Return [X, Y] of the center of cell containing provided text 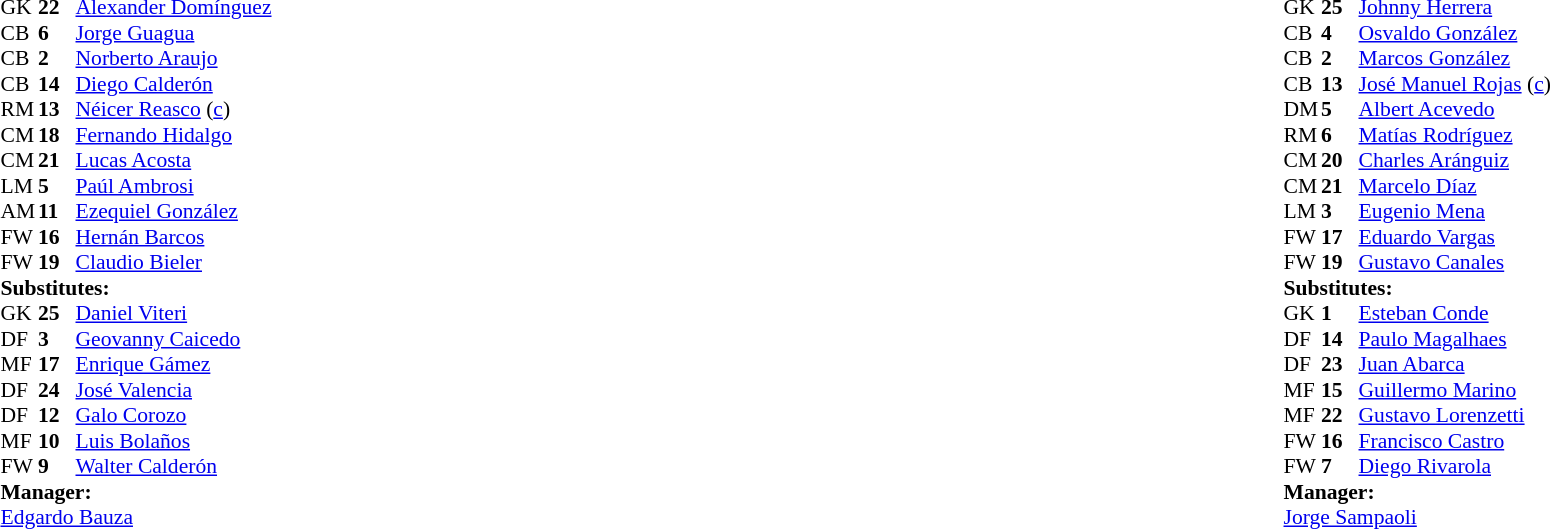
DM [1303, 109]
Luis Bolaños [174, 441]
Manager: [136, 492]
Daniel Viteri [174, 313]
Jorge Guagua [174, 33]
20 [1340, 161]
12 [57, 415]
15 [1340, 390]
Enrique Gámez [174, 365]
Paúl Ambrosi [174, 186]
18 [57, 135]
Walter Calderón [174, 467]
22 [1340, 415]
24 [57, 390]
Ezequiel González [174, 211]
Hernán Barcos [174, 237]
Diego Calderón [174, 84]
23 [1340, 365]
Claudio Bieler [174, 263]
Substitutes: [136, 288]
7 [1340, 467]
Norberto Araujo [174, 59]
José Valencia [174, 390]
Néicer Reasco (c) [174, 109]
25 [57, 313]
Lucas Acosta [174, 161]
11 [57, 211]
9 [57, 467]
Galo Corozo [174, 415]
10 [57, 441]
4 [1340, 33]
Fernando Hidalgo [174, 135]
AM [19, 211]
1 [1340, 313]
Geovanny Caicedo [174, 339]
